From the cell containing the given text, extract its center point as [x, y] coordinate. 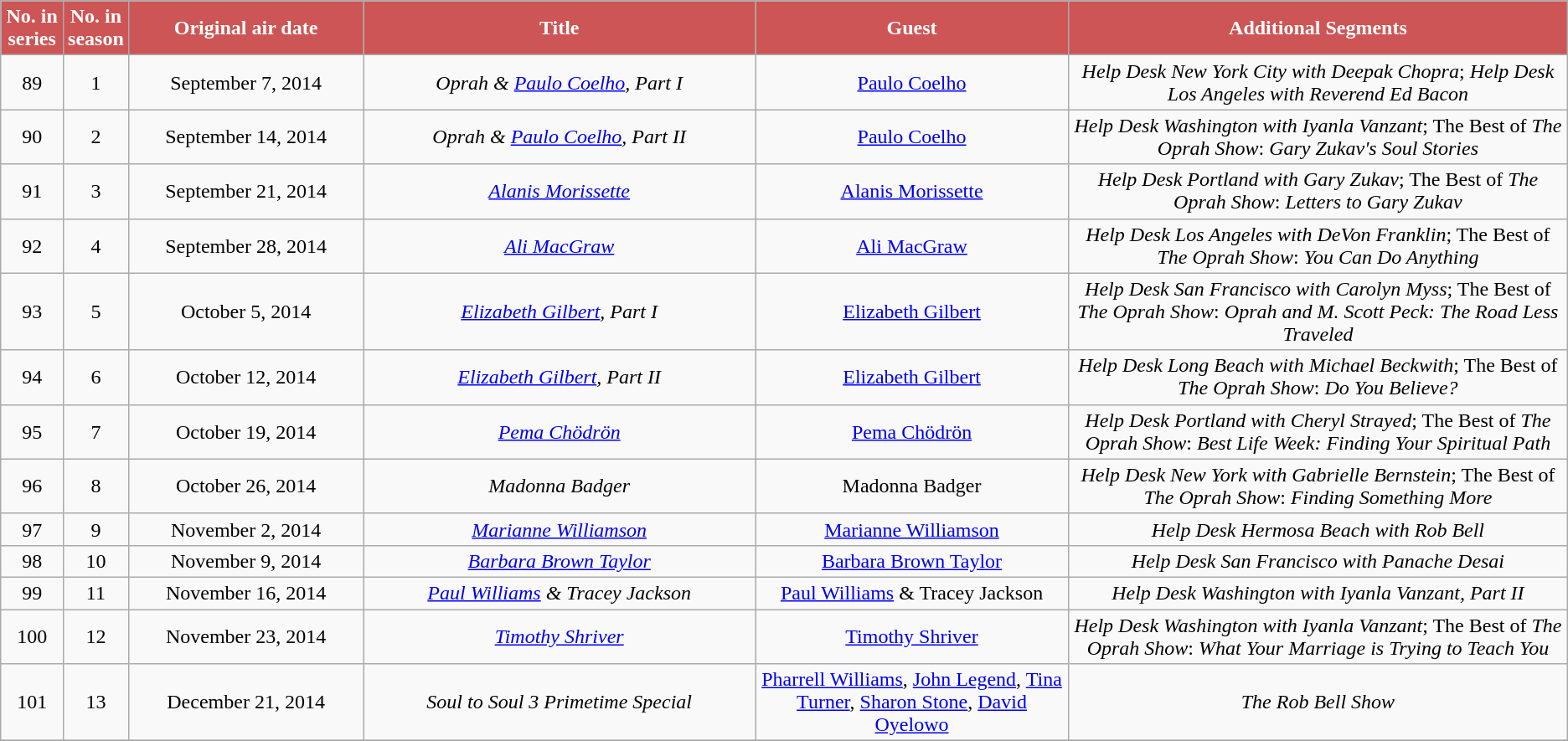
No. inseason [96, 28]
Oprah & Paulo Coelho, Part I [560, 82]
90 [32, 137]
October 5, 2014 [246, 311]
93 [32, 311]
November 9, 2014 [246, 561]
100 [32, 636]
October 12, 2014 [246, 377]
September 21, 2014 [246, 191]
Elizabeth Gilbert, Part II [560, 377]
Help Desk San Francisco with Panache Desai [1318, 561]
98 [32, 561]
November 23, 2014 [246, 636]
November 16, 2014 [246, 593]
96 [32, 486]
September 7, 2014 [246, 82]
101 [32, 702]
6 [96, 377]
Help Desk Portland with Cheryl Strayed; The Best of The Oprah Show: Best Life Week: Finding Your Spiritual Path [1318, 432]
Help Desk New York with Gabrielle Bernstein; The Best of The Oprah Show: Finding Something More [1318, 486]
7 [96, 432]
Elizabeth Gilbert, Part I [560, 311]
1 [96, 82]
The Rob Bell Show [1318, 702]
Help Desk San Francisco with Carolyn Myss; The Best of The Oprah Show: Oprah and M. Scott Peck: The Road Less Traveled [1318, 311]
94 [32, 377]
13 [96, 702]
Original air date [246, 28]
11 [96, 593]
Soul to Soul 3 Primetime Special [560, 702]
October 19, 2014 [246, 432]
Oprah & Paulo Coelho, Part II [560, 137]
95 [32, 432]
Help Desk Los Angeles with DeVon Franklin; The Best of The Oprah Show: You Can Do Anything [1318, 246]
89 [32, 82]
November 2, 2014 [246, 529]
No. inseries [32, 28]
Help Desk New York City with Deepak Chopra; Help Desk Los Angeles with Reverend Ed Bacon [1318, 82]
Help Desk Washington with Iyanla Vanzant; The Best of The Oprah Show: What Your Marriage is Trying to Teach You [1318, 636]
October 26, 2014 [246, 486]
2 [96, 137]
3 [96, 191]
Title [560, 28]
Pharrell Williams, John Legend, Tina Turner, Sharon Stone, David Oyelowo [912, 702]
Guest [912, 28]
Help Desk Washington with Iyanla Vanzant; The Best of The Oprah Show: Gary Zukav's Soul Stories [1318, 137]
9 [96, 529]
12 [96, 636]
5 [96, 311]
92 [32, 246]
Help Desk Portland with Gary Zukav; The Best of The Oprah Show: Letters to Gary Zukav [1318, 191]
Help Desk Washington with Iyanla Vanzant, Part II [1318, 593]
10 [96, 561]
December 21, 2014 [246, 702]
97 [32, 529]
September 28, 2014 [246, 246]
8 [96, 486]
Help Desk Long Beach with Michael Beckwith; The Best of The Oprah Show: Do You Believe? [1318, 377]
91 [32, 191]
99 [32, 593]
September 14, 2014 [246, 137]
4 [96, 246]
Help Desk Hermosa Beach with Rob Bell [1318, 529]
Additional Segments [1318, 28]
